Detect which cell encompasses the target text, then output its [x, y] center coordinate. 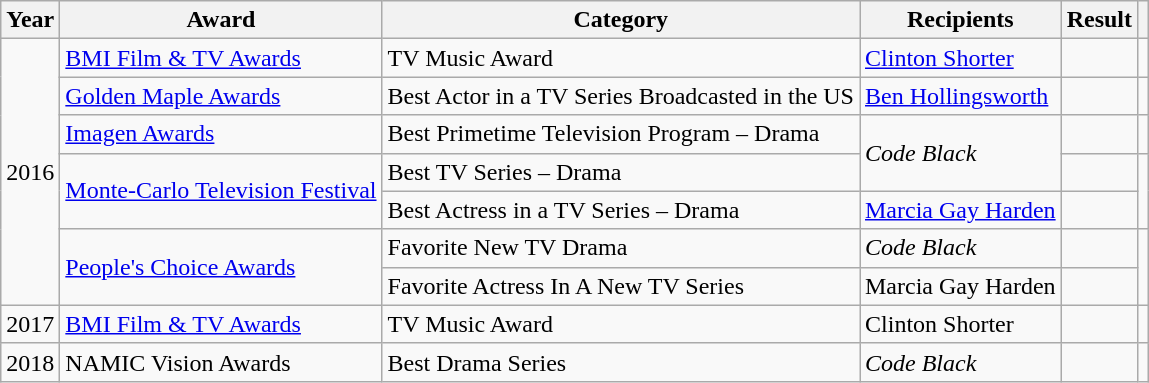
2016 [30, 172]
2018 [30, 362]
Favorite Actress In A New TV Series [620, 286]
Best Primetime Television Program – Drama [620, 134]
Category [620, 20]
Result [1099, 20]
People's Choice Awards [221, 267]
NAMIC Vision Awards [221, 362]
Imagen Awards [221, 134]
Monte-Carlo Television Festival [221, 191]
Best Actress in a TV Series – Drama [620, 210]
Best Actor in a TV Series Broadcasted in the US [620, 96]
Best TV Series – Drama [620, 172]
Ben Hollingsworth [961, 96]
2017 [30, 324]
Favorite New TV Drama [620, 248]
Recipients [961, 20]
Golden Maple Awards [221, 96]
Best Drama Series [620, 362]
Year [30, 20]
Award [221, 20]
